Pinpoint the cell where the given text exists, returning its [x, y] midpoint coordinate. 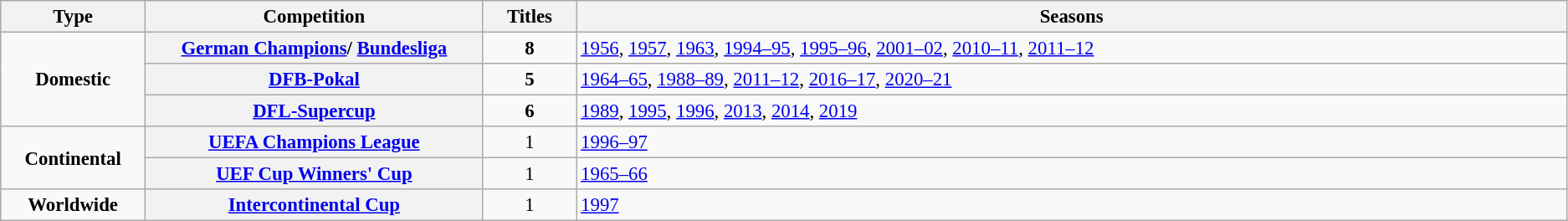
Intercontinental Cup [315, 205]
DFB-Pokal [315, 80]
5 [530, 80]
6 [530, 111]
UEFA Champions League [315, 142]
1996–97 [1072, 142]
1989, 1995, 1996, 2013, 2014, 2019 [1072, 111]
8 [530, 49]
1997 [1072, 205]
German Champions/ Bundesliga [315, 49]
Continental [74, 157]
Competition [315, 17]
Domestic [74, 80]
UEF Cup Winners' Cup [315, 174]
Type [74, 17]
1956, 1957, 1963, 1994–95, 1995–96, 2001–02, 2010–11, 2011–12 [1072, 49]
Seasons [1072, 17]
DFL-Supercup [315, 111]
Worldwide [74, 205]
1965–66 [1072, 174]
1964–65, 1988–89, 2011–12, 2016–17, 2020–21 [1072, 80]
Titles [530, 17]
